Output the [x, y] coordinate of the center of the cell containing the given text.  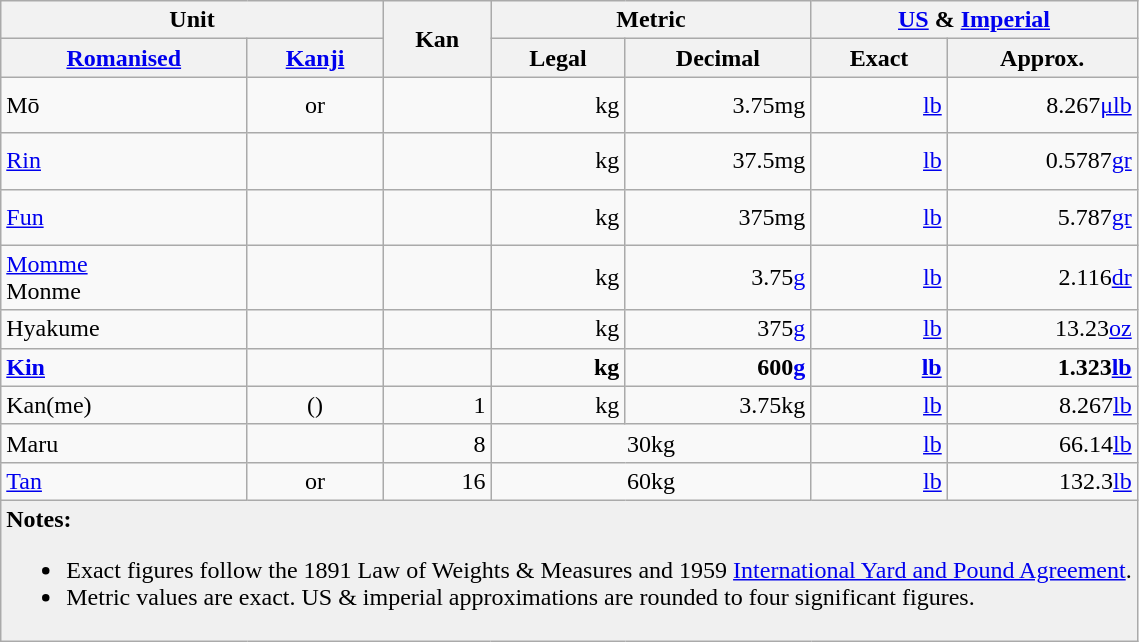
1.323lb [1042, 367]
13.23oz [1042, 329]
Decimal [718, 58]
8.267μlb [1042, 105]
3.75mg [718, 105]
132.3lb [1042, 481]
37.5mg [718, 161]
Kan [437, 39]
Legal [558, 58]
375mg [718, 217]
16 [437, 481]
600g [718, 367]
60kg [651, 481]
Exact [879, 58]
Metric [651, 20]
Kan(me) [124, 405]
Rin [124, 161]
MommeMonme [124, 278]
5.787gr [1042, 217]
Unit [192, 20]
66.14lb [1042, 443]
Maru [124, 443]
8 [437, 443]
3.75g [718, 278]
8.267lb [1042, 405]
Kin [124, 367]
Approx. [1042, 58]
3.75kg [718, 405]
Kanji [315, 58]
Hyakume [124, 329]
Romanised [124, 58]
() [315, 405]
375g [718, 329]
Tan [124, 481]
1 [437, 405]
30kg [651, 443]
Fun [124, 217]
US & Imperial [974, 20]
0.5787gr [1042, 161]
2.116dr [1042, 278]
Mō [124, 105]
